For the text-containing cell, return its midpoint in [X, Y] coordinate format. 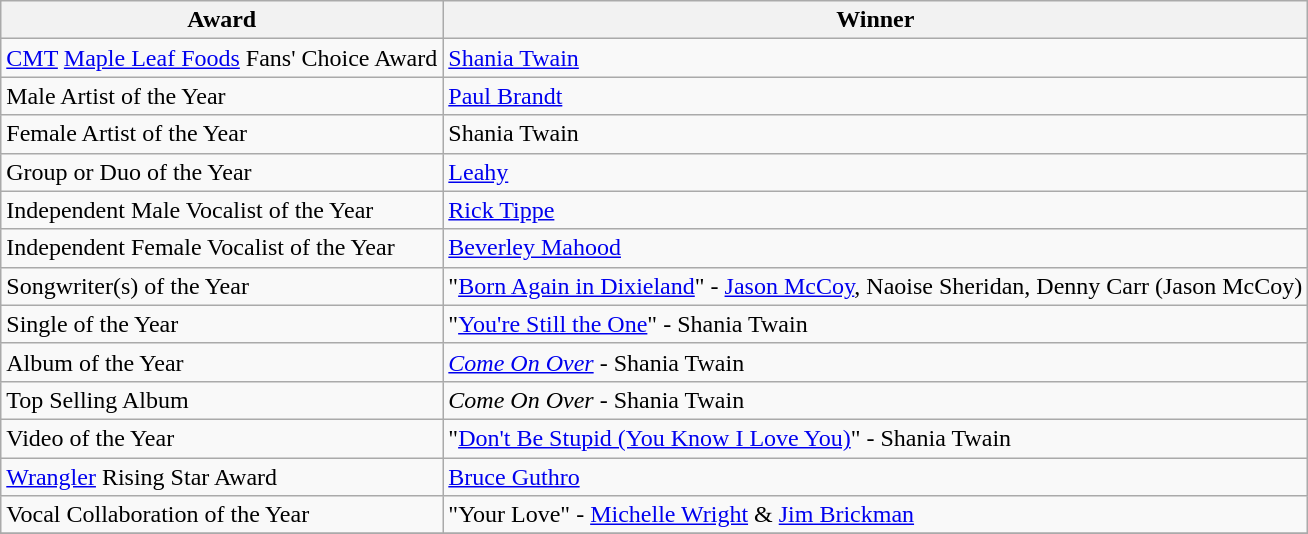
Group or Duo of the Year [222, 172]
Video of the Year [222, 438]
Leahy [876, 172]
Award [222, 20]
Paul Brandt [876, 96]
Male Artist of the Year [222, 96]
Female Artist of the Year [222, 134]
Album of the Year [222, 362]
Single of the Year [222, 324]
Rick Tippe [876, 210]
Bruce Guthro [876, 477]
Songwriter(s) of the Year [222, 286]
"You're Still the One" - Shania Twain [876, 324]
Winner [876, 20]
"Your Love" - Michelle Wright & Jim Brickman [876, 515]
Wrangler Rising Star Award [222, 477]
"Don't Be Stupid (You Know I Love You)" - Shania Twain [876, 438]
"Born Again in Dixieland" - Jason McCoy, Naoise Sheridan, Denny Carr (Jason McCoy) [876, 286]
CMT Maple Leaf Foods Fans' Choice Award [222, 58]
Beverley Mahood [876, 248]
Vocal Collaboration of the Year [222, 515]
Top Selling Album [222, 400]
Independent Female Vocalist of the Year [222, 248]
Independent Male Vocalist of the Year [222, 210]
